From the cell containing the given text, extract its center point as [X, Y] coordinate. 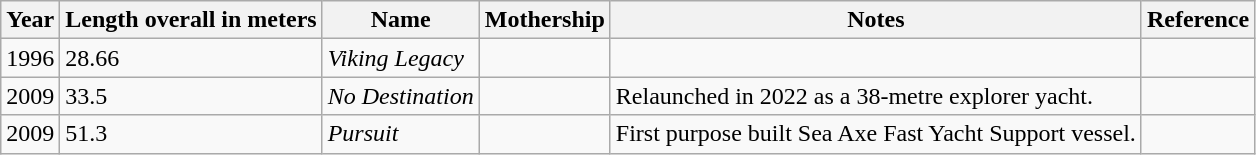
Mothership [544, 20]
1996 [30, 58]
First purpose built Sea Axe Fast Yacht Support vessel. [876, 134]
Length overall in meters [191, 20]
Year [30, 20]
51.3 [191, 134]
33.5 [191, 96]
Name [400, 20]
No Destination [400, 96]
Relaunched in 2022 as a 38-metre explorer yacht. [876, 96]
28.66 [191, 58]
Viking Legacy [400, 58]
Pursuit [400, 134]
Notes [876, 20]
Reference [1198, 20]
